Capture the cell that displays the provided text and extract its [x, y] central coordinate. 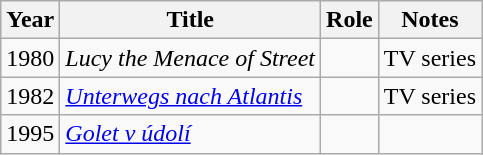
Title [190, 20]
Unterwegs nach Atlantis [190, 96]
Notes [430, 20]
Lucy the Menace of Street [190, 58]
1995 [30, 134]
Golet v údolí [190, 134]
Year [30, 20]
1982 [30, 96]
Role [350, 20]
1980 [30, 58]
